Capture the cell that displays the provided text and extract its (X, Y) central coordinate. 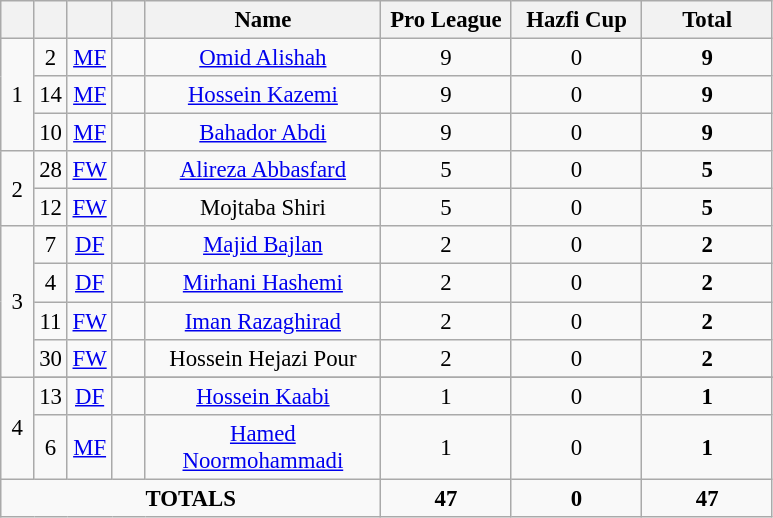
Total (708, 20)
Iman Razaghirad (263, 321)
Majid Bajlan (263, 245)
Pro League (446, 20)
Omid Alishah (263, 58)
Name (263, 20)
Hossein Kazemi (263, 95)
14 (50, 95)
6 (50, 446)
Bahador Abdi (263, 133)
Hossein Kaabi (263, 396)
13 (50, 396)
Alireza Abbasfard (263, 170)
Hamed Noormohammadi (263, 446)
30 (50, 358)
28 (50, 170)
12 (50, 208)
Hossein Hejazi Pour (263, 358)
Hazfi Cup (576, 20)
10 (50, 133)
Mojtaba Shiri (263, 208)
Mirhani Hashemi (263, 283)
TOTALS (191, 498)
3 (18, 301)
11 (50, 321)
7 (50, 245)
